Capture the cell that displays the provided text and extract its [x, y] central coordinate. 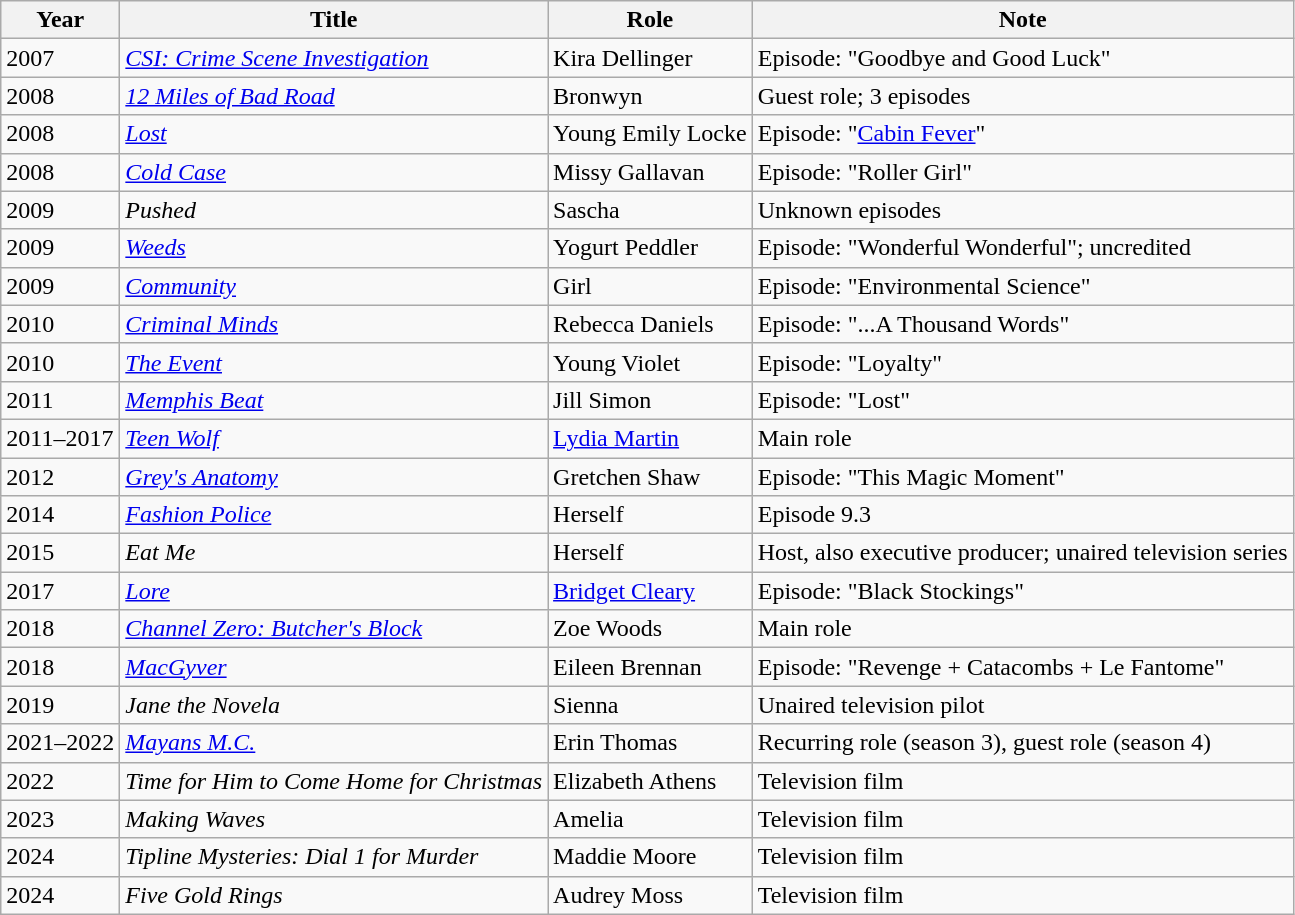
Lydia Martin [650, 438]
Title [334, 20]
Girl [650, 286]
Pushed [334, 210]
Bridget Cleary [650, 591]
2017 [60, 591]
Episode: "Lost" [1022, 400]
Episode: "Cabin Fever" [1022, 134]
The Event [334, 362]
Criminal Minds [334, 324]
Mayans M.C. [334, 743]
Episode: "This Magic Moment" [1022, 477]
2015 [60, 553]
Young Violet [650, 362]
Lost [334, 134]
Time for Him to Come Home for Christmas [334, 781]
Five Gold Rings [334, 895]
Guest role; 3 episodes [1022, 96]
Missy Gallavan [650, 172]
Elizabeth Athens [650, 781]
12 Miles of Bad Road [334, 96]
2014 [60, 515]
Episode: "Revenge + Catacombs + Le Fantome" [1022, 667]
Episode: "Wonderful Wonderful"; uncredited [1022, 248]
Memphis Beat [334, 400]
Channel Zero: Butcher's Block [334, 629]
MacGyver [334, 667]
Cold Case [334, 172]
Eileen Brennan [650, 667]
2021–2022 [60, 743]
Episode: "Roller Girl" [1022, 172]
Episode: "Environmental Science" [1022, 286]
Episode: "Loyalty" [1022, 362]
2007 [60, 58]
Year [60, 20]
Amelia [650, 819]
Rebecca Daniels [650, 324]
Eat Me [334, 553]
Sascha [650, 210]
Audrey Moss [650, 895]
Episode 9.3 [1022, 515]
Note [1022, 20]
Episode: "Black Stockings" [1022, 591]
2011 [60, 400]
Role [650, 20]
Young Emily Locke [650, 134]
Yogurt Peddler [650, 248]
2022 [60, 781]
Bronwyn [650, 96]
Fashion Police [334, 515]
Jill Simon [650, 400]
Host, also executive producer; unaired television series [1022, 553]
Grey's Anatomy [334, 477]
Unknown episodes [1022, 210]
2023 [60, 819]
Making Waves [334, 819]
Episode: "...A Thousand Words" [1022, 324]
CSI: Crime Scene Investigation [334, 58]
Tipline Mysteries: Dial 1 for Murder [334, 857]
Community [334, 286]
Recurring role (season 3), guest role (season 4) [1022, 743]
Lore [334, 591]
Sienna [650, 705]
Jane the Novela [334, 705]
Kira Dellinger [650, 58]
Teen Wolf [334, 438]
Maddie Moore [650, 857]
2011–2017 [60, 438]
Zoe Woods [650, 629]
2019 [60, 705]
Weeds [334, 248]
2012 [60, 477]
Unaired television pilot [1022, 705]
Erin Thomas [650, 743]
Gretchen Shaw [650, 477]
Episode: "Goodbye and Good Luck" [1022, 58]
